Scan for the cell matching the given text and deliver its [X, Y] coordinate at center. 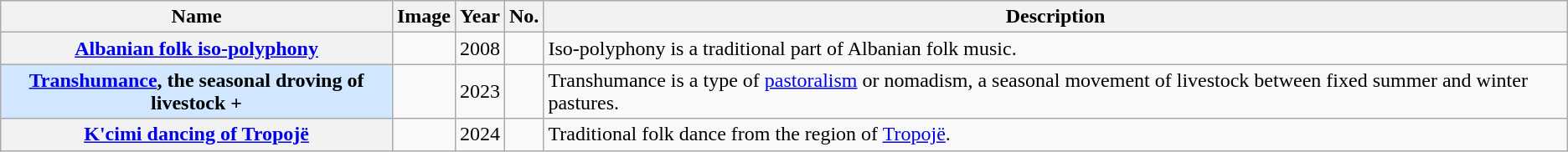
Year [479, 17]
K'cimi dancing of Tropojë [197, 134]
2008 [479, 48]
Traditional folk dance from the region of Tropojë. [1055, 134]
Iso-polyphony is a traditional part of Albanian folk music. [1055, 48]
Description [1055, 17]
No. [524, 17]
Albanian folk iso-polyphony [197, 48]
Transhumance, the seasonal droving of livestock + [197, 92]
2024 [479, 134]
Image [424, 17]
2023 [479, 92]
Name [197, 17]
Transhumance is a type of pastoralism or nomadism, a seasonal movement of livestock between fixed summer and winter pastures. [1055, 92]
